From the cell containing the given text, extract its center point as (x, y) coordinate. 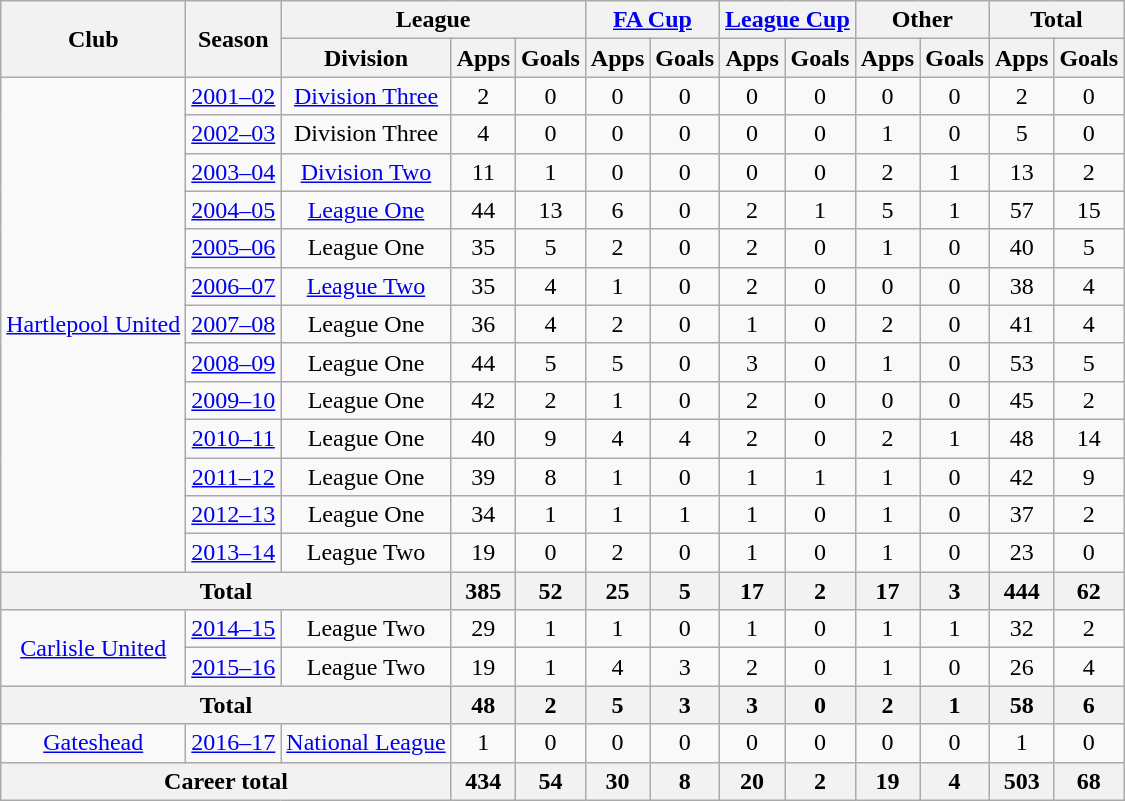
2007–08 (234, 324)
2002–03 (234, 134)
25 (617, 591)
30 (617, 781)
52 (551, 591)
2011–12 (234, 477)
444 (1021, 591)
2015–16 (234, 667)
34 (483, 515)
2012–13 (234, 515)
Other (922, 20)
Career total (226, 781)
2003–04 (234, 172)
2010–11 (234, 438)
58 (1021, 705)
38 (1021, 286)
Carlisle United (94, 648)
2009–10 (234, 400)
503 (1021, 781)
2014–15 (234, 629)
26 (1021, 667)
Season (234, 39)
39 (483, 477)
2006–07 (234, 286)
2001–02 (234, 96)
20 (752, 781)
League (433, 20)
434 (483, 781)
32 (1021, 629)
FA Cup (652, 20)
37 (1021, 515)
2004–05 (234, 210)
11 (483, 172)
68 (1089, 781)
57 (1021, 210)
54 (551, 781)
National League (366, 743)
36 (483, 324)
2008–09 (234, 362)
2013–14 (234, 553)
Division (366, 58)
14 (1089, 438)
Gateshead (94, 743)
53 (1021, 362)
2005–06 (234, 248)
Club (94, 39)
League Cup (788, 20)
41 (1021, 324)
Hartlepool United (94, 324)
23 (1021, 553)
2016–17 (234, 743)
45 (1021, 400)
Division Two (366, 172)
29 (483, 629)
385 (483, 591)
15 (1089, 210)
62 (1089, 591)
